Search for the cell housing the specified text and yield its (X, Y) center coordinate. 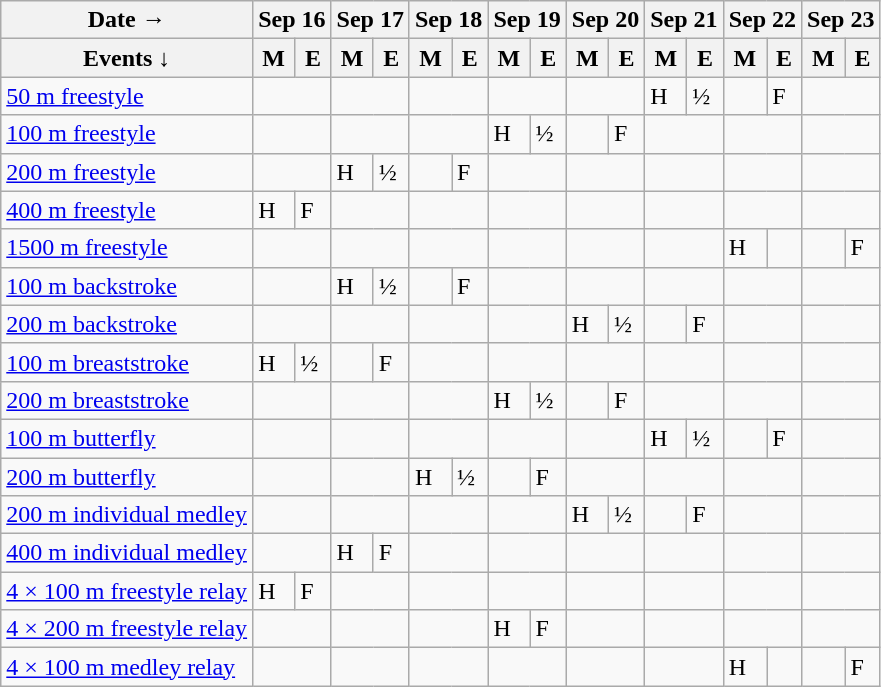
Sep 23 (841, 20)
Sep 16 (292, 20)
Date → (127, 20)
100 m butterfly (127, 438)
Sep 20 (605, 20)
200 m breaststroke (127, 400)
50 m freestyle (127, 96)
200 m backstroke (127, 324)
100 m backstroke (127, 286)
200 m butterfly (127, 477)
200 m freestyle (127, 172)
100 m breaststroke (127, 362)
1500 m freestyle (127, 248)
4 × 100 m freestyle relay (127, 591)
Sep 19 (527, 20)
Events ↓ (127, 58)
400 m freestyle (127, 210)
200 m individual medley (127, 515)
100 m freestyle (127, 134)
4 × 100 m medley relay (127, 667)
Sep 21 (684, 20)
400 m individual medley (127, 553)
Sep 17 (370, 20)
Sep 18 (448, 20)
Sep 22 (762, 20)
4 × 200 m freestyle relay (127, 629)
